From the cell containing the given text, extract its center point as [X, Y] coordinate. 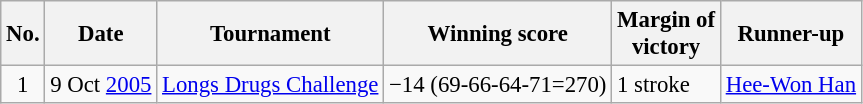
Hee-Won Han [790, 85]
Tournament [270, 34]
Margin ofvictory [666, 34]
9 Oct 2005 [101, 85]
Winning score [498, 34]
Runner-up [790, 34]
Longs Drugs Challenge [270, 85]
1 [23, 85]
−14 (69-66-64-71=270) [498, 85]
1 stroke [666, 85]
No. [23, 34]
Date [101, 34]
